Provide the (X, Y) coordinate of the cell's center where the given text is located.  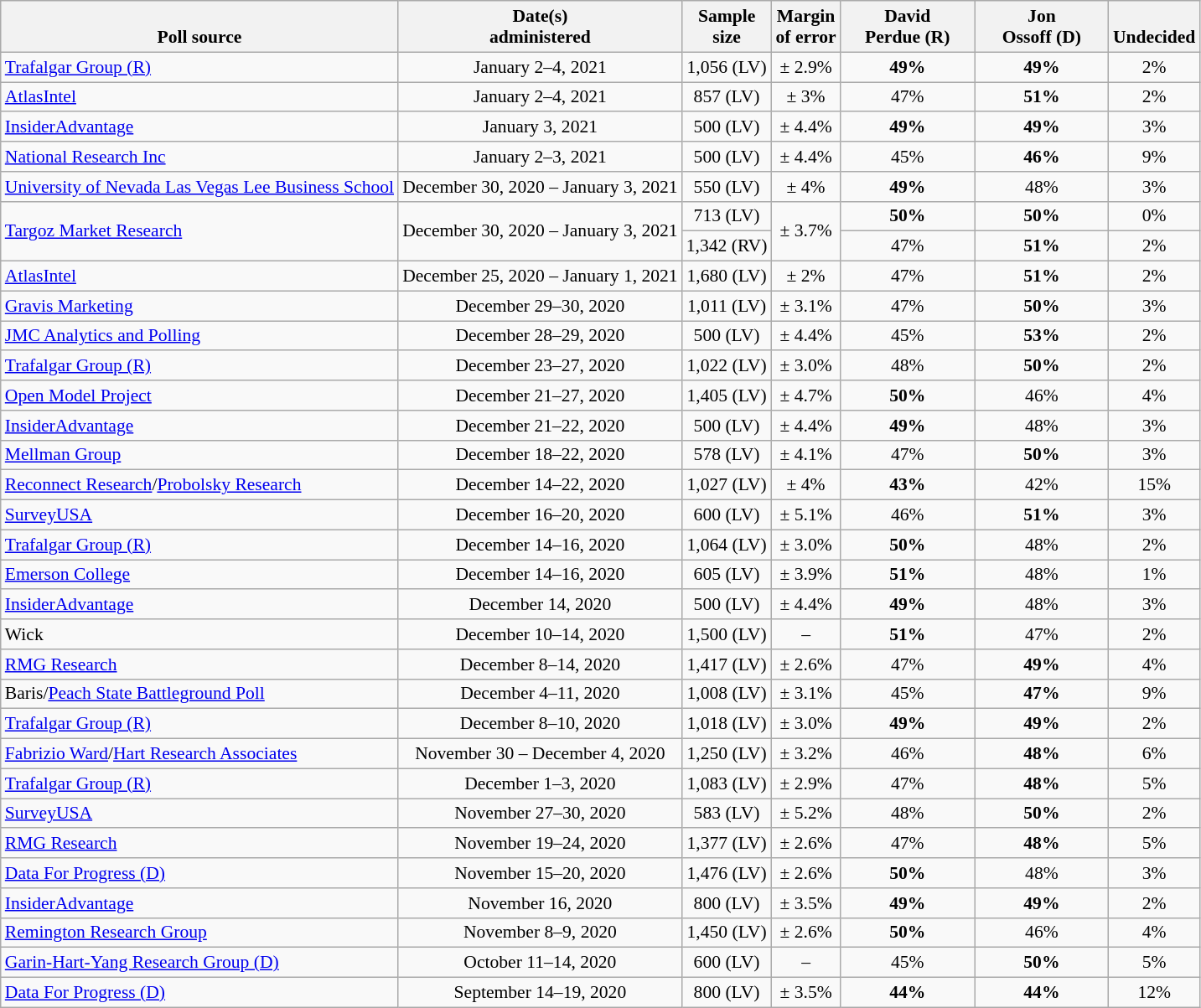
6% (1154, 754)
Date(s)administered (540, 27)
December 10–14, 2020 (540, 634)
± 3.2% (805, 754)
National Research Inc (199, 157)
578 (LV) (727, 455)
Mellman Group (199, 455)
Poll source (199, 27)
1,027 (LV) (727, 485)
December 8–10, 2020 (540, 724)
1,417 (LV) (727, 664)
12% (1154, 993)
713 (LV) (727, 216)
December 23–27, 2020 (540, 366)
42% (1042, 485)
53% (1042, 336)
Fabrizio Ward/Hart Research Associates (199, 754)
December 25, 2020 – January 1, 2021 (540, 277)
1,500 (LV) (727, 634)
November 27–30, 2020 (540, 814)
1,011 (LV) (727, 306)
December 1–3, 2020 (540, 783)
December 21–27, 2020 (540, 395)
1,022 (LV) (727, 366)
± 3.7% (805, 231)
1,405 (LV) (727, 395)
November 19–24, 2020 (540, 844)
January 3, 2021 (540, 127)
October 11–14, 2020 (540, 963)
1,018 (LV) (727, 724)
November 8–9, 2020 (540, 933)
Emerson College (199, 575)
1,250 (LV) (727, 754)
December 21–22, 2020 (540, 426)
± 4.7% (805, 395)
November 16, 2020 (540, 903)
December 4–11, 2020 (540, 694)
Targoz Market Research (199, 231)
December 14, 2020 (540, 605)
1,056 (LV) (727, 67)
Gravis Marketing (199, 306)
± 5.2% (805, 814)
± 3.9% (805, 575)
September 14–19, 2020 (540, 993)
JMC Analytics and Polling (199, 336)
November 15–20, 2020 (540, 873)
± 4.1% (805, 455)
Wick (199, 634)
1,680 (LV) (727, 277)
1,008 (LV) (727, 694)
1,064 (LV) (727, 545)
1,377 (LV) (727, 844)
1,342 (RV) (727, 246)
Baris/Peach State Battleground Poll (199, 694)
Undecided (1154, 27)
University of Nevada Las Vegas Lee Business School (199, 187)
Garin-Hart-Yang Research Group (D) (199, 963)
Reconnect Research/Probolsky Research (199, 485)
December 16–20, 2020 (540, 515)
January 2–3, 2021 (540, 157)
15% (1154, 485)
JonOssoff (D) (1042, 27)
0% (1154, 216)
December 29–30, 2020 (540, 306)
December 14–22, 2020 (540, 485)
± 2% (805, 277)
± 3% (805, 97)
Open Model Project (199, 395)
1% (1154, 575)
43% (908, 485)
± 5.1% (805, 515)
December 18–22, 2020 (540, 455)
November 30 – December 4, 2020 (540, 754)
Samplesize (727, 27)
1,476 (LV) (727, 873)
Marginof error (805, 27)
December 8–14, 2020 (540, 664)
583 (LV) (727, 814)
857 (LV) (727, 97)
1,450 (LV) (727, 933)
December 28–29, 2020 (540, 336)
550 (LV) (727, 187)
1,083 (LV) (727, 783)
DavidPerdue (R) (908, 27)
Remington Research Group (199, 933)
605 (LV) (727, 575)
